Locate the cell with the specified text and output its [x, y] center coordinate. 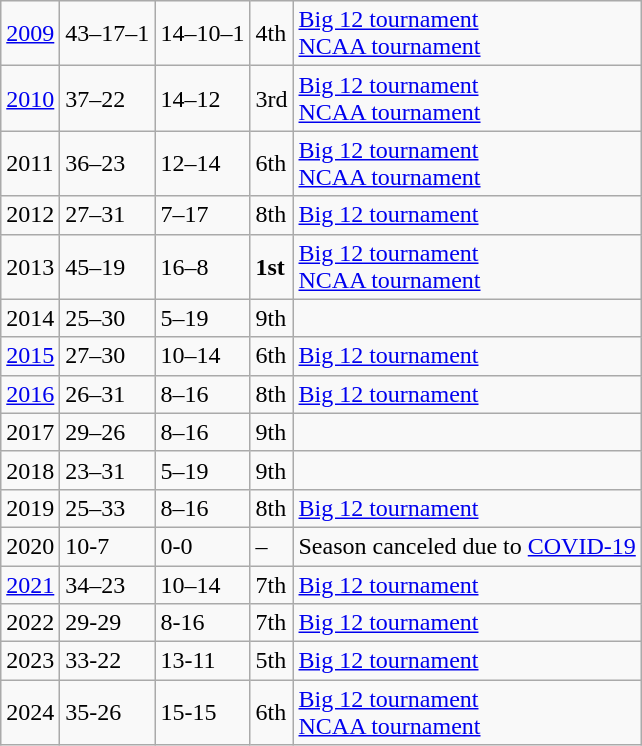
2021 [30, 585]
29–26 [108, 432]
2017 [30, 432]
12–14 [202, 164]
1st [272, 266]
27–30 [108, 356]
23–31 [108, 470]
16–8 [202, 266]
2014 [30, 318]
2019 [30, 508]
2010 [30, 98]
2016 [30, 394]
37–22 [108, 98]
15-15 [202, 712]
25–30 [108, 318]
2024 [30, 712]
2023 [30, 661]
0-0 [202, 546]
– [272, 546]
14–12 [202, 98]
13-11 [202, 661]
33-22 [108, 661]
2022 [30, 623]
2020 [30, 546]
27–31 [108, 215]
7–17 [202, 215]
2011 [30, 164]
43–17–1 [108, 34]
29-29 [108, 623]
5th [272, 661]
2013 [30, 266]
25–33 [108, 508]
2018 [30, 470]
14–10–1 [202, 34]
2012 [30, 215]
Season canceled due to COVID-19 [467, 546]
2009 [30, 34]
35-26 [108, 712]
8-16 [202, 623]
10-7 [108, 546]
45–19 [108, 266]
26–31 [108, 394]
4th [272, 34]
2015 [30, 356]
36–23 [108, 164]
3rd [272, 98]
34–23 [108, 585]
